Find where the given text appears and provide that cell's center as [X, Y] coordinate. 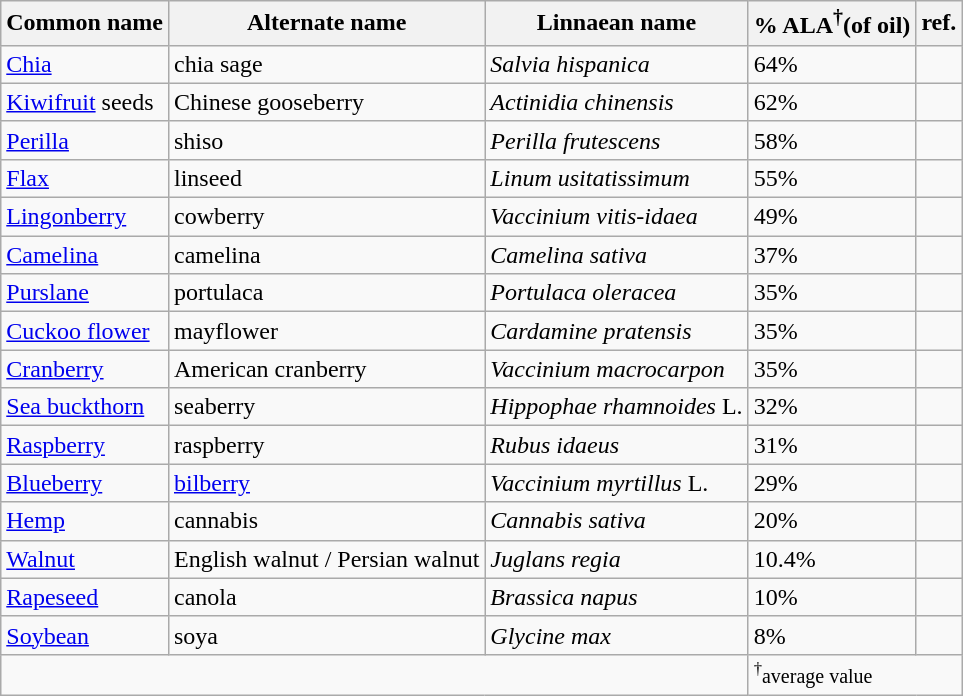
55% [832, 178]
Perilla [85, 140]
camelina [326, 255]
Salvia hispanica [616, 64]
Vaccinium vitis-idaea [616, 217]
ref. [939, 24]
8% [832, 635]
64% [832, 64]
29% [832, 483]
Purslane [85, 293]
mayflower [326, 331]
Chinese gooseberry [326, 102]
Rubus idaeus [616, 445]
Sea buckthorn [85, 407]
American cranberry [326, 369]
Blueberry [85, 483]
Juglans regia [616, 559]
Portulaca oleracea [616, 293]
Alternate name [326, 24]
Cardamine pratensis [616, 331]
Glycine max [616, 635]
Common name [85, 24]
37% [832, 255]
bilberry [326, 483]
Chia [85, 64]
62% [832, 102]
cannabis [326, 521]
linseed [326, 178]
Cannabis sativa [616, 521]
Flax [85, 178]
10.4% [832, 559]
31% [832, 445]
10% [832, 597]
Rapeseed [85, 597]
Linum usitatissimum [616, 178]
Cuckoo flower [85, 331]
Soybean [85, 635]
Linnaean name [616, 24]
32% [832, 407]
20% [832, 521]
soya [326, 635]
Walnut [85, 559]
58% [832, 140]
Brassica napus [616, 597]
†average value [855, 674]
Raspberry [85, 445]
Camelina [85, 255]
chia sage [326, 64]
portulaca [326, 293]
Kiwifruit seeds [85, 102]
shiso [326, 140]
% ALA†(of oil) [832, 24]
Cranberry [85, 369]
canola [326, 597]
Vaccinium macrocarpon [616, 369]
English walnut / Persian walnut [326, 559]
Hemp [85, 521]
Camelina sativa [616, 255]
Hippophae rhamnoides L. [616, 407]
Vaccinium myrtillus L. [616, 483]
seaberry [326, 407]
Perilla frutescens [616, 140]
Actinidia chinensis [616, 102]
Lingonberry [85, 217]
raspberry [326, 445]
49% [832, 217]
cowberry [326, 217]
